Find where the given text appears and provide that cell's center as (X, Y) coordinate. 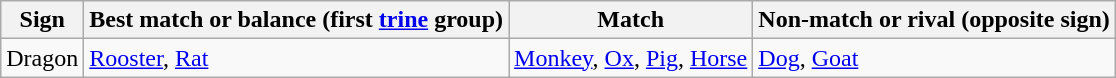
Dog, Goat (934, 58)
Rooster, Rat (296, 58)
Dragon (42, 58)
Match (631, 20)
Non-match or rival (opposite sign) (934, 20)
Best match or balance (first trine group) (296, 20)
Monkey, Ox, Pig, Horse (631, 58)
Sign (42, 20)
